Return the [X, Y] coordinate for the center point of the cell that contains the specified text.  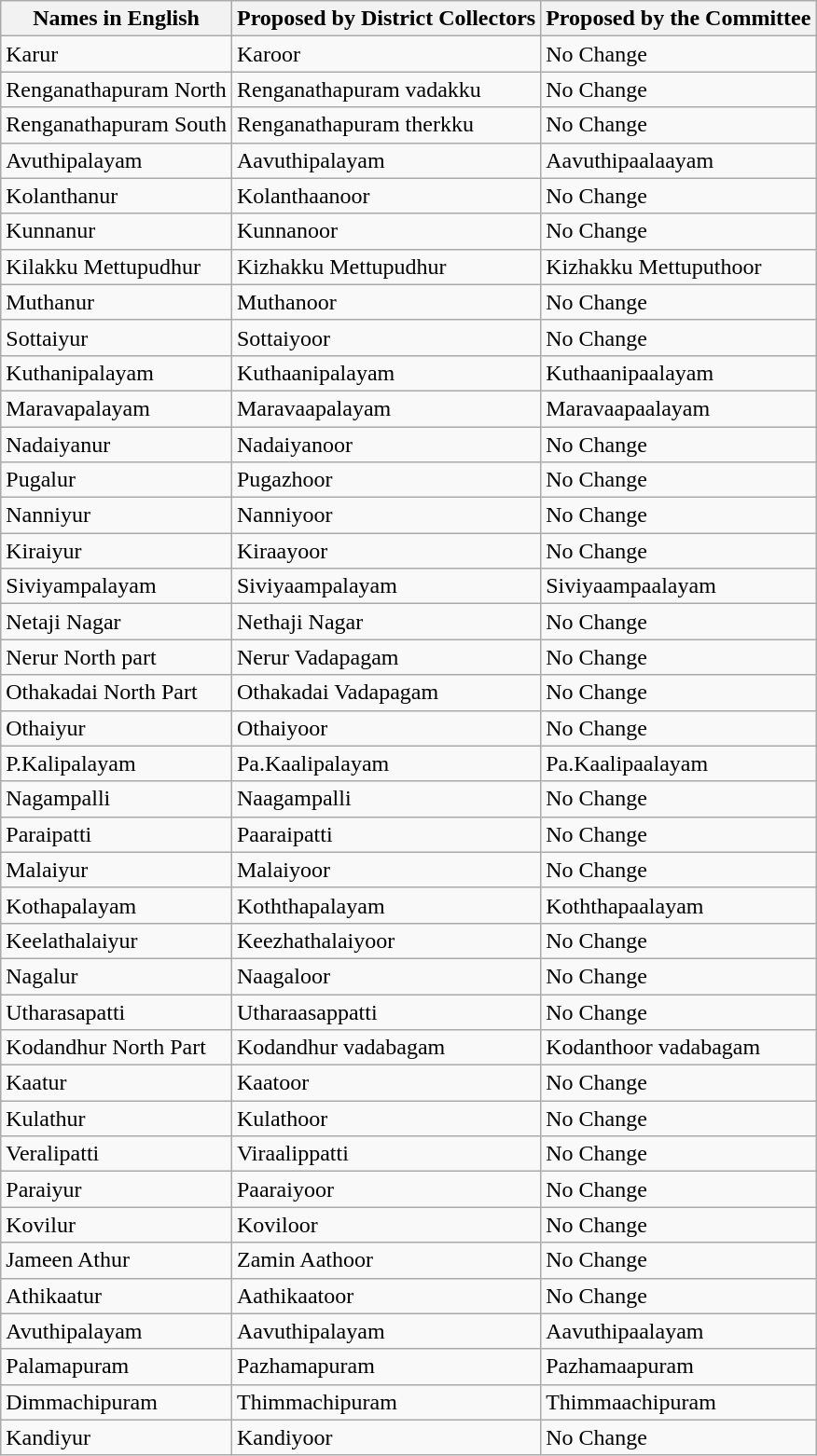
Kothapalayam [117, 905]
Renganathapuram therkku [386, 125]
Othakadai Vadapagam [386, 693]
Nanniyoor [386, 515]
Sottaiyur [117, 337]
Nethaji Nagar [386, 622]
Kolanthanur [117, 196]
Maravapalayam [117, 408]
Renganathapuram South [117, 125]
Othakadai North Part [117, 693]
Aavuthipaalaayam [679, 160]
Kandiyur [117, 1437]
Naagampalli [386, 799]
Jameen Athur [117, 1260]
Kilakku Mettupudhur [117, 267]
Othaiyoor [386, 728]
Kodandhur vadabagam [386, 1048]
Siviyaampalayam [386, 586]
Renganathapuram North [117, 89]
Renganathapuram vadakku [386, 89]
Proposed by the Committee [679, 19]
Paraipatti [117, 834]
Netaji Nagar [117, 622]
Nanniyur [117, 515]
Kandiyoor [386, 1437]
Nagalur [117, 976]
Pazhamapuram [386, 1367]
Athikaatur [117, 1296]
Kulathur [117, 1119]
Kiraayoor [386, 551]
Kizhakku Mettupudhur [386, 267]
Paaraipatti [386, 834]
Utharaasappatti [386, 1011]
Siviyampalayam [117, 586]
Muthanur [117, 302]
Thimmachipuram [386, 1402]
Kunnanur [117, 231]
Kuthaanipaalayam [679, 373]
Zamin Aathoor [386, 1260]
Karur [117, 54]
Sottaiyoor [386, 337]
Thimmaachipuram [679, 1402]
Proposed by District Collectors [386, 19]
Nadaiyanur [117, 445]
Pugalur [117, 480]
Kiraiyur [117, 551]
Malaiyoor [386, 870]
Koviloor [386, 1225]
Kodanthoor vadabagam [679, 1048]
Muthanoor [386, 302]
Kunnanoor [386, 231]
Koththapaalayam [679, 905]
Aavuthipaalayam [679, 1331]
Palamapuram [117, 1367]
Kuthanipalayam [117, 373]
Pazhamaapuram [679, 1367]
Malaiyur [117, 870]
Keezhathalaiyoor [386, 941]
Nerur Vadapagam [386, 657]
Karoor [386, 54]
Kodandhur North Part [117, 1048]
Kaatur [117, 1083]
Paraiyur [117, 1189]
Kovilur [117, 1225]
Maravaapalayam [386, 408]
Kaatoor [386, 1083]
Names in English [117, 19]
Naagaloor [386, 976]
Veralipatti [117, 1154]
Maravaapaalayam [679, 408]
Kizhakku Mettuputhoor [679, 267]
Kulathoor [386, 1119]
Keelathalaiyur [117, 941]
Koththapalayam [386, 905]
Siviyaampaalayam [679, 586]
Nerur North part [117, 657]
Utharasapatti [117, 1011]
Othaiyur [117, 728]
Dimmachipuram [117, 1402]
P.Kalipalayam [117, 763]
Kuthaanipalayam [386, 373]
Pa.Kaalipalayam [386, 763]
Nagampalli [117, 799]
Aathikaatoor [386, 1296]
Pa.Kaalipaalayam [679, 763]
Pugazhoor [386, 480]
Kolanthaanoor [386, 196]
Paaraiyoor [386, 1189]
Viraalippatti [386, 1154]
Nadaiyanoor [386, 445]
